Provide the (x, y) coordinate of the cell's center where the given text is located.  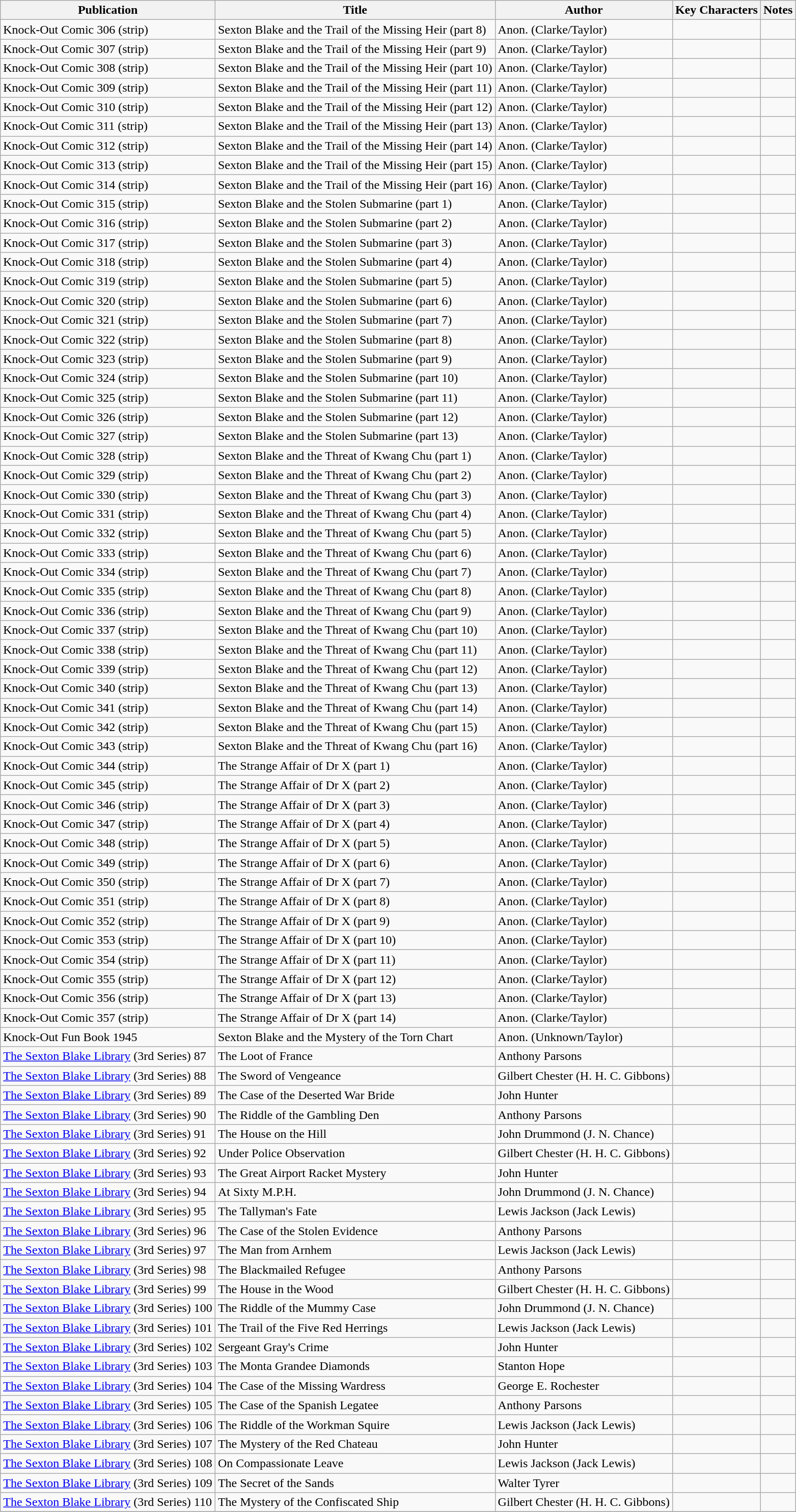
The Strange Affair of Dr X (part 1) (355, 766)
Sexton Blake and the Trail of the Missing Heir (part 12) (355, 107)
Knock-Out Comic 339 (strip) (108, 669)
The Sexton Blake Library (3rd Series) 90 (108, 1114)
The Riddle of the Mummy Case (355, 1308)
Sexton Blake and the Threat of Kwang Chu (part 15) (355, 727)
The Strange Affair of Dr X (part 4) (355, 824)
The Loot of France (355, 1056)
The Sexton Blake Library (3rd Series) 105 (108, 1405)
Knock-Out Comic 347 (strip) (108, 824)
Sexton Blake and the Mystery of the Torn Chart (355, 1037)
The Riddle of the Gambling Den (355, 1114)
At Sixty M.P.H. (355, 1192)
Key Characters (716, 10)
The Strange Affair of Dr X (part 13) (355, 998)
Sexton Blake and the Threat of Kwang Chu (part 1) (355, 456)
Sergeant Gray's Crime (355, 1347)
Sexton Blake and the Stolen Submarine (part 3) (355, 243)
The Strange Affair of Dr X (part 3) (355, 804)
The House in the Wood (355, 1289)
The Tallyman's Fate (355, 1212)
Notes (778, 10)
The Trail of the Five Red Herrings (355, 1328)
Sexton Blake and the Threat of Kwang Chu (part 3) (355, 494)
Knock-Out Comic 315 (strip) (108, 204)
Knock-Out Comic 331 (strip) (108, 514)
The Mystery of the Confiscated Ship (355, 1502)
Sexton Blake and the Stolen Submarine (part 4) (355, 262)
George E. Rochester (584, 1386)
Knock-Out Comic 357 (strip) (108, 1018)
Knock-Out Comic 336 (strip) (108, 611)
The Sexton Blake Library (3rd Series) 92 (108, 1153)
The Sexton Blake Library (3rd Series) 89 (108, 1095)
Sexton Blake and the Trail of the Missing Heir (part 16) (355, 184)
The Strange Affair of Dr X (part 6) (355, 863)
The Sexton Blake Library (3rd Series) 99 (108, 1289)
Knock-Out Comic 348 (strip) (108, 843)
Knock-Out Comic 335 (strip) (108, 592)
Sexton Blake and the Trail of the Missing Heir (part 8) (355, 30)
The Strange Affair of Dr X (part 9) (355, 921)
Sexton Blake and the Stolen Submarine (part 2) (355, 223)
Knock-Out Comic 349 (strip) (108, 863)
Sexton Blake and the Stolen Submarine (part 5) (355, 282)
Knock-Out Comic 326 (strip) (108, 417)
Sexton Blake and the Stolen Submarine (part 10) (355, 378)
Knock-Out Comic 324 (strip) (108, 378)
The Sexton Blake Library (3rd Series) 101 (108, 1328)
Stanton Hope (584, 1366)
Sexton Blake and the Stolen Submarine (part 7) (355, 320)
Sexton Blake and the Threat of Kwang Chu (part 6) (355, 552)
Knock-Out Comic 346 (strip) (108, 804)
The Strange Affair of Dr X (part 8) (355, 902)
Sexton Blake and the Trail of the Missing Heir (part 14) (355, 146)
Knock-Out Comic 317 (strip) (108, 243)
Knock-Out Comic 314 (strip) (108, 184)
Knock-Out Comic 332 (strip) (108, 533)
Sexton Blake and the Threat of Kwang Chu (part 10) (355, 630)
Knock-Out Comic 311 (strip) (108, 126)
Knock-Out Comic 353 (strip) (108, 940)
Knock-Out Comic 344 (strip) (108, 766)
Sexton Blake and the Trail of the Missing Heir (part 11) (355, 88)
The Monta Grandee Diamonds (355, 1366)
Knock-Out Comic 355 (strip) (108, 979)
The Sexton Blake Library (3rd Series) 93 (108, 1172)
The Strange Affair of Dr X (part 12) (355, 979)
The Sexton Blake Library (3rd Series) 102 (108, 1347)
Knock-Out Comic 320 (strip) (108, 301)
Knock-Out Comic 341 (strip) (108, 708)
Sexton Blake and the Trail of the Missing Heir (part 13) (355, 126)
Knock-Out Comic 310 (strip) (108, 107)
Knock-Out Comic 318 (strip) (108, 262)
The Sexton Blake Library (3rd Series) 97 (108, 1250)
The Sexton Blake Library (3rd Series) 103 (108, 1366)
Title (355, 10)
The Strange Affair of Dr X (part 2) (355, 785)
On Compassionate Leave (355, 1463)
The Sexton Blake Library (3rd Series) 96 (108, 1231)
The Sexton Blake Library (3rd Series) 107 (108, 1444)
Knock-Out Comic 309 (strip) (108, 88)
Sexton Blake and the Threat of Kwang Chu (part 14) (355, 708)
The Riddle of the Workman Squire (355, 1424)
Sexton Blake and the Stolen Submarine (part 12) (355, 417)
Sexton Blake and the Stolen Submarine (part 9) (355, 359)
Sexton Blake and the Threat of Kwang Chu (part 11) (355, 650)
The Sexton Blake Library (3rd Series) 110 (108, 1502)
The Case of the Stolen Evidence (355, 1231)
Sexton Blake and the Threat of Kwang Chu (part 4) (355, 514)
Knock-Out Comic 312 (strip) (108, 146)
Sexton Blake and the Stolen Submarine (part 13) (355, 436)
Knock-Out Comic 338 (strip) (108, 650)
Sexton Blake and the Threat of Kwang Chu (part 13) (355, 688)
Sexton Blake and the Stolen Submarine (part 11) (355, 398)
The Blackmailed Refugee (355, 1270)
Sexton Blake and the Stolen Submarine (part 8) (355, 340)
Author (584, 10)
Knock-Out Comic 321 (strip) (108, 320)
The Case of the Deserted War Bride (355, 1095)
The Sexton Blake Library (3rd Series) 88 (108, 1076)
Sexton Blake and the Threat of Kwang Chu (part 16) (355, 746)
The Case of the Missing Wardress (355, 1386)
Sexton Blake and the Threat of Kwang Chu (part 9) (355, 611)
Knock-Out Comic 330 (strip) (108, 494)
The Strange Affair of Dr X (part 5) (355, 843)
The Sexton Blake Library (3rd Series) 95 (108, 1212)
Knock-Out Comic 342 (strip) (108, 727)
The Sexton Blake Library (3rd Series) 109 (108, 1483)
Knock-Out Comic 328 (strip) (108, 456)
Knock-Out Comic 308 (strip) (108, 68)
Knock-Out Comic 343 (strip) (108, 746)
Sexton Blake and the Trail of the Missing Heir (part 15) (355, 165)
Knock-Out Comic 356 (strip) (108, 998)
The Sexton Blake Library (3rd Series) 98 (108, 1270)
The Sword of Vengeance (355, 1076)
Knock-Out Comic 350 (strip) (108, 882)
Publication (108, 10)
Knock-Out Comic 329 (strip) (108, 475)
Knock-Out Comic 351 (strip) (108, 902)
The Strange Affair of Dr X (part 11) (355, 960)
Knock-Out Comic 340 (strip) (108, 688)
The Strange Affair of Dr X (part 10) (355, 940)
Sexton Blake and the Stolen Submarine (part 6) (355, 301)
Sexton Blake and the Trail of the Missing Heir (part 9) (355, 49)
The Great Airport Racket Mystery (355, 1172)
The Sexton Blake Library (3rd Series) 91 (108, 1134)
The Sexton Blake Library (3rd Series) 108 (108, 1463)
Anon. (Unknown/Taylor) (584, 1037)
The Case of the Spanish Legatee (355, 1405)
Knock-Out Comic 334 (strip) (108, 572)
Sexton Blake and the Threat of Kwang Chu (part 8) (355, 592)
Knock-Out Comic 323 (strip) (108, 359)
Knock-Out Comic 322 (strip) (108, 340)
Knock-Out Comic 337 (strip) (108, 630)
Knock-Out Comic 327 (strip) (108, 436)
Knock-Out Fun Book 1945 (108, 1037)
The House on the Hill (355, 1134)
Sexton Blake and the Threat of Kwang Chu (part 7) (355, 572)
The Sexton Blake Library (3rd Series) 106 (108, 1424)
Knock-Out Comic 354 (strip) (108, 960)
Sexton Blake and the Trail of the Missing Heir (part 10) (355, 68)
The Strange Affair of Dr X (part 7) (355, 882)
Knock-Out Comic 345 (strip) (108, 785)
The Man from Arnhem (355, 1250)
The Strange Affair of Dr X (part 14) (355, 1018)
Sexton Blake and the Threat of Kwang Chu (part 2) (355, 475)
The Secret of the Sands (355, 1483)
The Mystery of the Red Chateau (355, 1444)
The Sexton Blake Library (3rd Series) 94 (108, 1192)
Knock-Out Comic 352 (strip) (108, 921)
Sexton Blake and the Threat of Kwang Chu (part 5) (355, 533)
Knock-Out Comic 307 (strip) (108, 49)
Walter Tyrer (584, 1483)
The Sexton Blake Library (3rd Series) 104 (108, 1386)
Under Police Observation (355, 1153)
The Sexton Blake Library (3rd Series) 87 (108, 1056)
Knock-Out Comic 325 (strip) (108, 398)
Knock-Out Comic 313 (strip) (108, 165)
Knock-Out Comic 319 (strip) (108, 282)
Knock-Out Comic 306 (strip) (108, 30)
Sexton Blake and the Stolen Submarine (part 1) (355, 204)
Sexton Blake and the Threat of Kwang Chu (part 12) (355, 669)
Knock-Out Comic 316 (strip) (108, 223)
Knock-Out Comic 333 (strip) (108, 552)
The Sexton Blake Library (3rd Series) 100 (108, 1308)
